Detect which cell encompasses the target text, then output its [x, y] center coordinate. 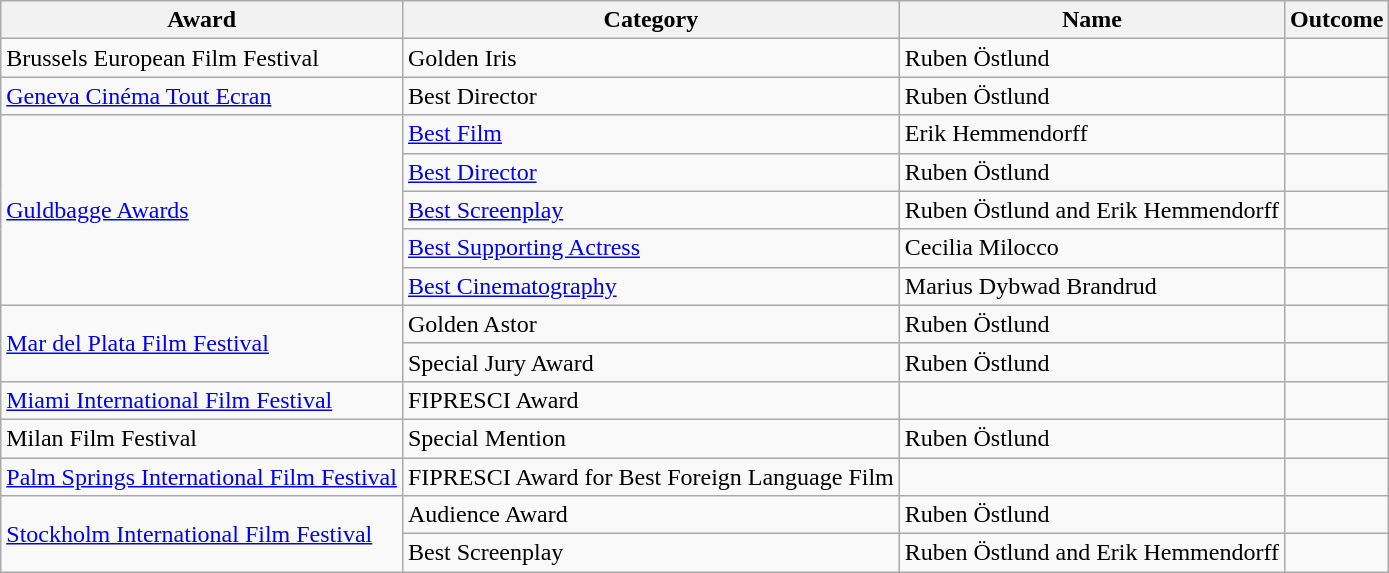
Geneva Cinéma Tout Ecran [202, 96]
Special Jury Award [650, 362]
Name [1092, 20]
Brussels European Film Festival [202, 58]
Golden Astor [650, 324]
Special Mention [650, 438]
Guldbagge Awards [202, 210]
Best Film [650, 134]
Award [202, 20]
Mar del Plata Film Festival [202, 343]
FIPRESCI Award [650, 400]
Marius Dybwad Brandrud [1092, 286]
Cecilia Milocco [1092, 248]
Miami International Film Festival [202, 400]
Palm Springs International Film Festival [202, 477]
Outcome [1337, 20]
Milan Film Festival [202, 438]
Erik Hemmendorff [1092, 134]
Category [650, 20]
Audience Award [650, 515]
Best Supporting Actress [650, 248]
Best Cinematography [650, 286]
FIPRESCI Award for Best Foreign Language Film [650, 477]
Golden Iris [650, 58]
Stockholm International Film Festival [202, 534]
